For the text-containing cell, return its midpoint in (X, Y) coordinate format. 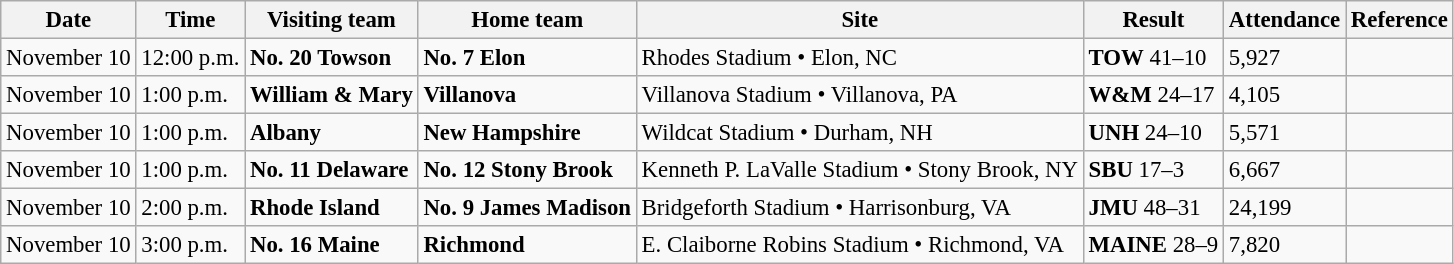
Home team (527, 20)
Albany (332, 133)
4,105 (1285, 95)
MAINE 28–9 (1153, 245)
7,820 (1285, 245)
No. 7 Elon (527, 58)
5,571 (1285, 133)
E. Claiborne Robins Stadium • Richmond, VA (860, 245)
Villanova Stadium • Villanova, PA (860, 95)
JMU 48–31 (1153, 208)
No. 20 Towson (332, 58)
W&M 24–17 (1153, 95)
Result (1153, 20)
Rhode Island (332, 208)
Richmond (527, 245)
12:00 p.m. (190, 58)
Villanova (527, 95)
6,667 (1285, 170)
SBU 17–3 (1153, 170)
Date (68, 20)
Bridgeforth Stadium • Harrisonburg, VA (860, 208)
5,927 (1285, 58)
24,199 (1285, 208)
Wildcat Stadium • Durham, NH (860, 133)
Kenneth P. LaValle Stadium • Stony Brook, NY (860, 170)
2:00 p.m. (190, 208)
3:00 p.m. (190, 245)
No. 11 Delaware (332, 170)
Rhodes Stadium • Elon, NC (860, 58)
New Hampshire (527, 133)
UNH 24–10 (1153, 133)
Reference (1400, 20)
No. 16 Maine (332, 245)
No. 12 Stony Brook (527, 170)
No. 9 James Madison (527, 208)
Time (190, 20)
Attendance (1285, 20)
William & Mary (332, 95)
Visiting team (332, 20)
Site (860, 20)
TOW 41–10 (1153, 58)
